From the cell containing the given text, extract its center point as [x, y] coordinate. 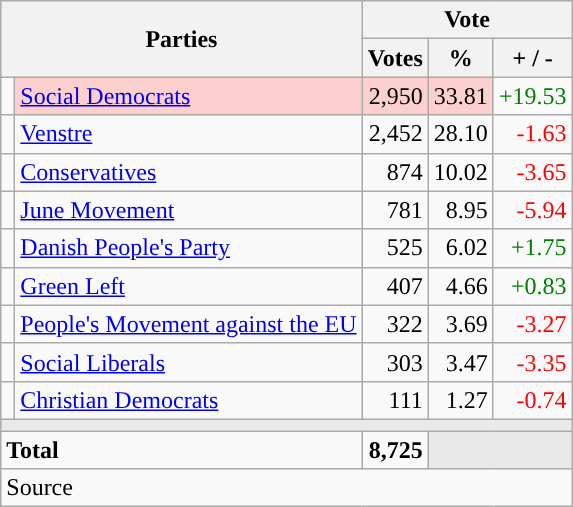
3.69 [460, 324]
781 [395, 210]
407 [395, 286]
+1.75 [532, 248]
4.66 [460, 286]
525 [395, 248]
3.47 [460, 362]
33.81 [460, 96]
322 [395, 324]
Parties [182, 39]
2,452 [395, 134]
+ / - [532, 58]
Source [286, 488]
Social Democrats [188, 96]
Vote [467, 20]
10.02 [460, 172]
6.02 [460, 248]
June Movement [188, 210]
Votes [395, 58]
8.95 [460, 210]
-5.94 [532, 210]
People's Movement against the EU [188, 324]
2,950 [395, 96]
1.27 [460, 400]
Conservatives [188, 172]
303 [395, 362]
-1.63 [532, 134]
Green Left [188, 286]
-0.74 [532, 400]
+19.53 [532, 96]
Christian Democrats [188, 400]
111 [395, 400]
Social Liberals [188, 362]
-3.35 [532, 362]
+0.83 [532, 286]
874 [395, 172]
-3.65 [532, 172]
8,725 [395, 449]
% [460, 58]
Danish People's Party [188, 248]
Total [182, 449]
-3.27 [532, 324]
28.10 [460, 134]
Venstre [188, 134]
